Search for the cell housing the specified text and yield its (x, y) center coordinate. 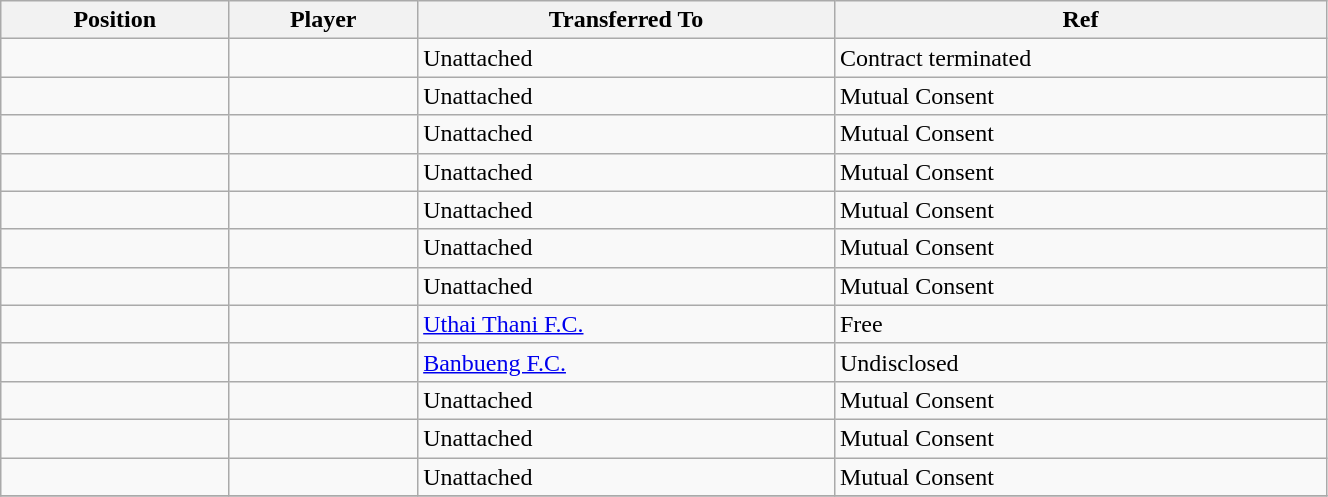
Free (1080, 324)
Ref (1080, 20)
Position (115, 20)
Uthai Thani F.C. (626, 324)
Contract terminated (1080, 58)
Undisclosed (1080, 362)
Transferred To (626, 20)
Player (324, 20)
Banbueng F.C. (626, 362)
